Find where the given text appears and provide that cell's center as [X, Y] coordinate. 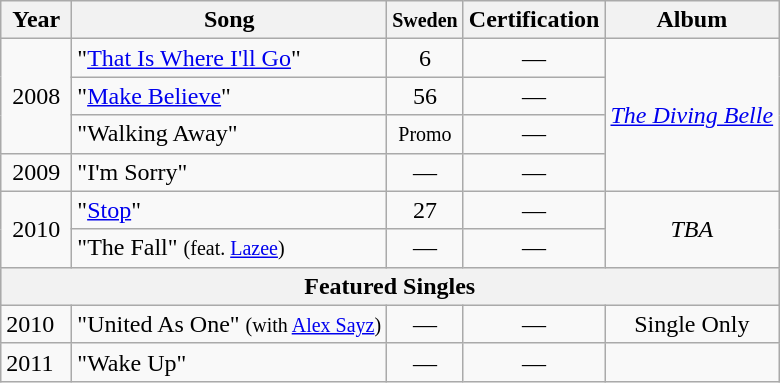
Certification [534, 20]
Song [230, 20]
"Stop" [230, 210]
"That Is Where I'll Go" [230, 58]
Album [692, 20]
6 [426, 58]
Featured Singles [390, 286]
"Wake Up" [230, 362]
The Diving Belle [692, 115]
2009 [36, 172]
"The Fall" (feat. Lazee) [230, 248]
2011 [36, 362]
Single Only [692, 324]
2008 [36, 96]
"United As One" (with Alex Sayz) [230, 324]
"I'm Sorry" [230, 172]
Year [36, 20]
Sweden [426, 20]
TBA [692, 229]
Promo [426, 134]
56 [426, 96]
"Walking Away" [230, 134]
"Make Believe" [230, 96]
27 [426, 210]
